For the text-containing cell, return its midpoint in (x, y) coordinate format. 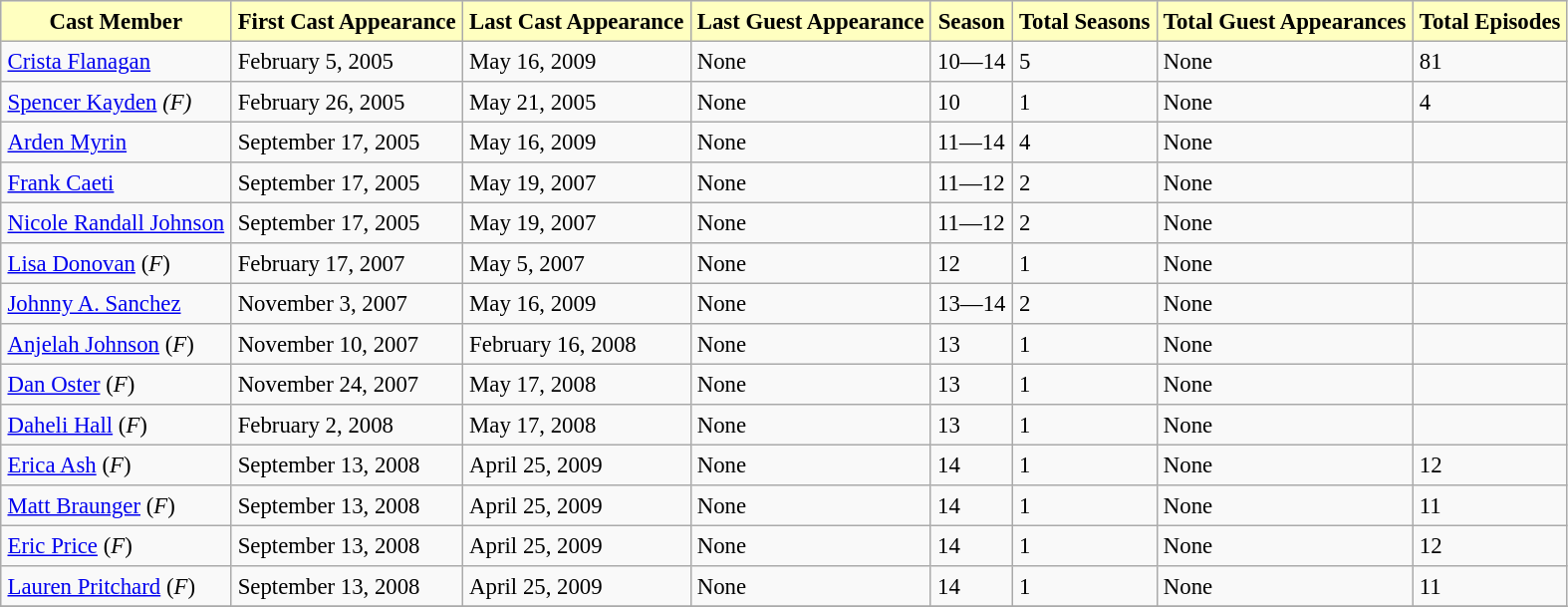
81 (1490, 61)
Eric Price (F) (116, 545)
Nicole Randall Johnson (116, 222)
Lauren Pritchard (F) (116, 586)
Matt Braunger (F) (116, 505)
Last Cast Appearance (576, 21)
Total Guest Appearances (1285, 21)
5 (1084, 61)
February 5, 2005 (347, 61)
Daheli Hall (F) (116, 425)
November 3, 2007 (347, 303)
11—14 (971, 142)
First Cast Appearance (347, 21)
13—14 (971, 303)
Dan Oster (F) (116, 384)
Johnny A. Sanchez (116, 303)
February 26, 2005 (347, 102)
Season (971, 21)
November 10, 2007 (347, 344)
February 16, 2008 (576, 344)
Arden Myrin (116, 142)
Lisa Donovan (F) (116, 263)
May 21, 2005 (576, 102)
February 2, 2008 (347, 425)
Total Seasons (1084, 21)
November 24, 2007 (347, 384)
February 17, 2007 (347, 263)
Frank Caeti (116, 182)
10—14 (971, 61)
Erica Ash (F) (116, 464)
Total Episodes (1490, 21)
10 (971, 102)
Crista Flanagan (116, 61)
Cast Member (116, 21)
May 5, 2007 (576, 263)
Anjelah Johnson (F) (116, 344)
Last Guest Appearance (811, 21)
Spencer Kayden (F) (116, 102)
